From the cell containing the given text, extract its center point as (x, y) coordinate. 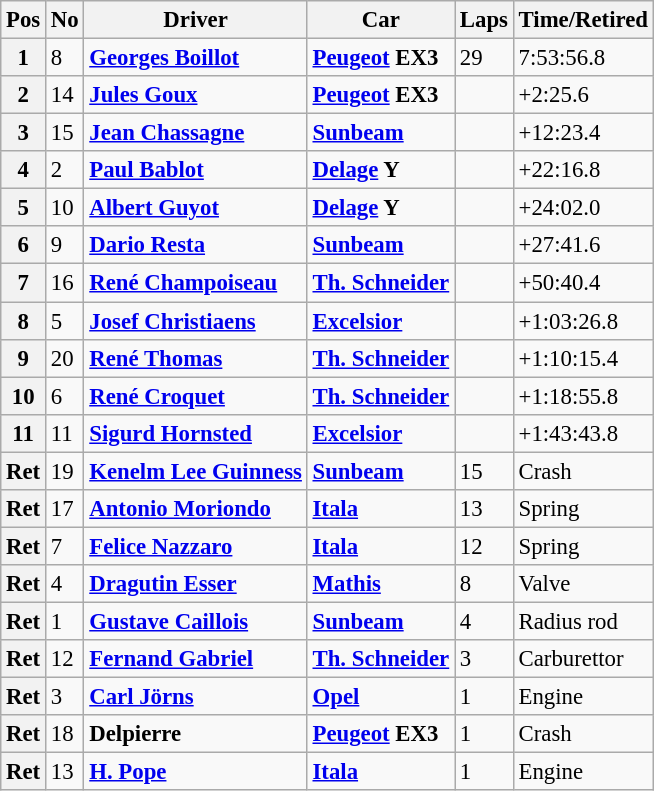
Opel (380, 697)
7:53:56.8 (583, 58)
Albert Guyot (196, 208)
Fernand Gabriel (196, 659)
H. Pope (196, 772)
Jean Chassagne (196, 133)
Valve (583, 584)
+12:23.4 (583, 133)
Georges Boillot (196, 58)
+1:10:15.4 (583, 358)
+27:41.6 (583, 245)
Felice Nazzaro (196, 546)
16 (65, 283)
20 (65, 358)
René Thomas (196, 358)
+2:25.6 (583, 95)
Paul Bablot (196, 170)
+1:43:43.8 (583, 433)
Car (380, 20)
Driver (196, 20)
+22:16.8 (583, 170)
Josef Christiaens (196, 321)
Pos (24, 20)
René Champoiseau (196, 283)
+50:40.4 (583, 283)
Kenelm Lee Guinness (196, 471)
14 (65, 95)
Dragutin Esser (196, 584)
+1:03:26.8 (583, 321)
Mathis (380, 584)
Radius rod (583, 621)
Sigurd Hornsted (196, 433)
Gustave Caillois (196, 621)
René Croquet (196, 396)
29 (484, 58)
+1:18:55.8 (583, 396)
Carl Jörns (196, 697)
19 (65, 471)
Delpierre (196, 734)
+24:02.0 (583, 208)
Dario Resta (196, 245)
Laps (484, 20)
17 (65, 509)
Carburettor (583, 659)
No (65, 20)
18 (65, 734)
Time/Retired (583, 20)
Antonio Moriondo (196, 509)
Jules Goux (196, 95)
